Scan for the cell matching the given text and deliver its [X, Y] coordinate at center. 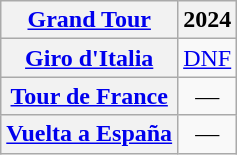
Vuelta a España [90, 134]
Grand Tour [90, 20]
2024 [208, 20]
Tour de France [90, 96]
DNF [208, 58]
Giro d'Italia [90, 58]
